For the text-containing cell, return its midpoint in (X, Y) coordinate format. 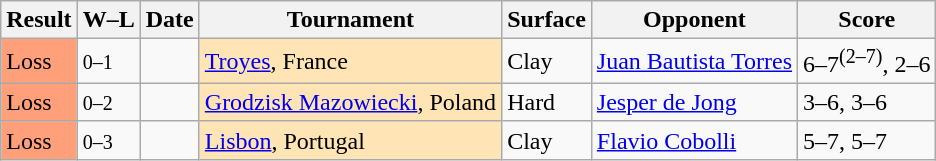
Grodzisk Mazowiecki, Poland (350, 102)
Surface (547, 20)
6–7(2–7), 2–6 (867, 62)
0–2 (108, 102)
Juan Bautista Torres (694, 62)
W–L (108, 20)
Score (867, 20)
Tournament (350, 20)
Jesper de Jong (694, 102)
Hard (547, 102)
Troyes, France (350, 62)
Result (39, 20)
3–6, 3–6 (867, 102)
Opponent (694, 20)
Lisbon, Portugal (350, 140)
Date (170, 20)
0–1 (108, 62)
0–3 (108, 140)
Flavio Cobolli (694, 140)
5–7, 5–7 (867, 140)
